Identify which cell holds the provided text, then report its (x, y) central coordinate. 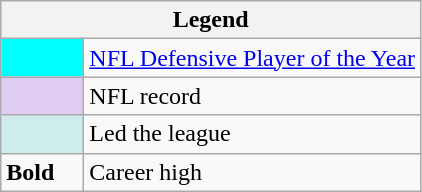
Legend (211, 20)
Career high (252, 172)
NFL record (252, 96)
NFL Defensive Player of the Year (252, 58)
Led the league (252, 134)
Bold (42, 172)
